Detect which cell encompasses the target text, then output its [x, y] center coordinate. 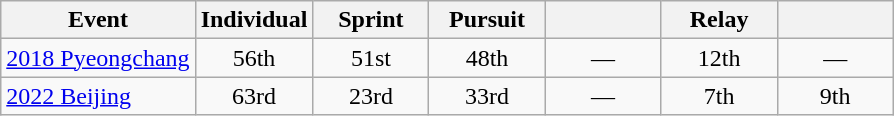
23rd [371, 96]
12th [719, 58]
63rd [254, 96]
9th [835, 96]
51st [371, 58]
Relay [719, 20]
Individual [254, 20]
Sprint [371, 20]
Pursuit [487, 20]
33rd [487, 96]
56th [254, 58]
2022 Beijing [98, 96]
48th [487, 58]
Event [98, 20]
7th [719, 96]
2018 Pyeongchang [98, 58]
